Search for the cell housing the specified text and yield its [X, Y] center coordinate. 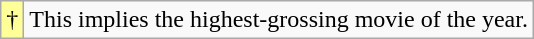
This implies the highest-grossing movie of the year. [279, 20]
† [12, 20]
